Pinpoint the cell where the given text exists, returning its (x, y) midpoint coordinate. 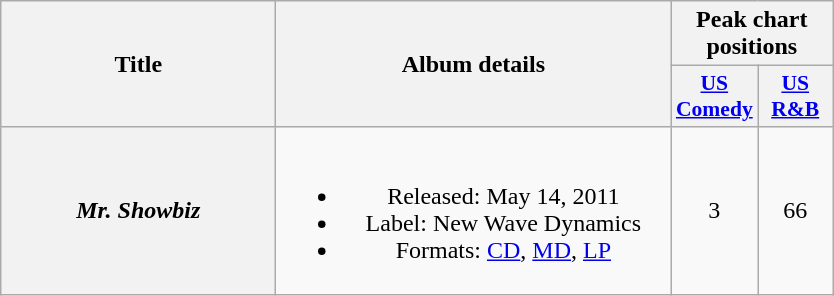
3 (714, 210)
66 (796, 210)
Mr. Showbiz (138, 210)
Album details (474, 64)
Title (138, 64)
Peak chart positions (752, 34)
Released: May 14, 2011Label: New Wave DynamicsFormats: CD, MD, LP (474, 210)
US Comedy (714, 96)
US R&B (796, 96)
